Identify which cell holds the provided text, then report its [x, y] central coordinate. 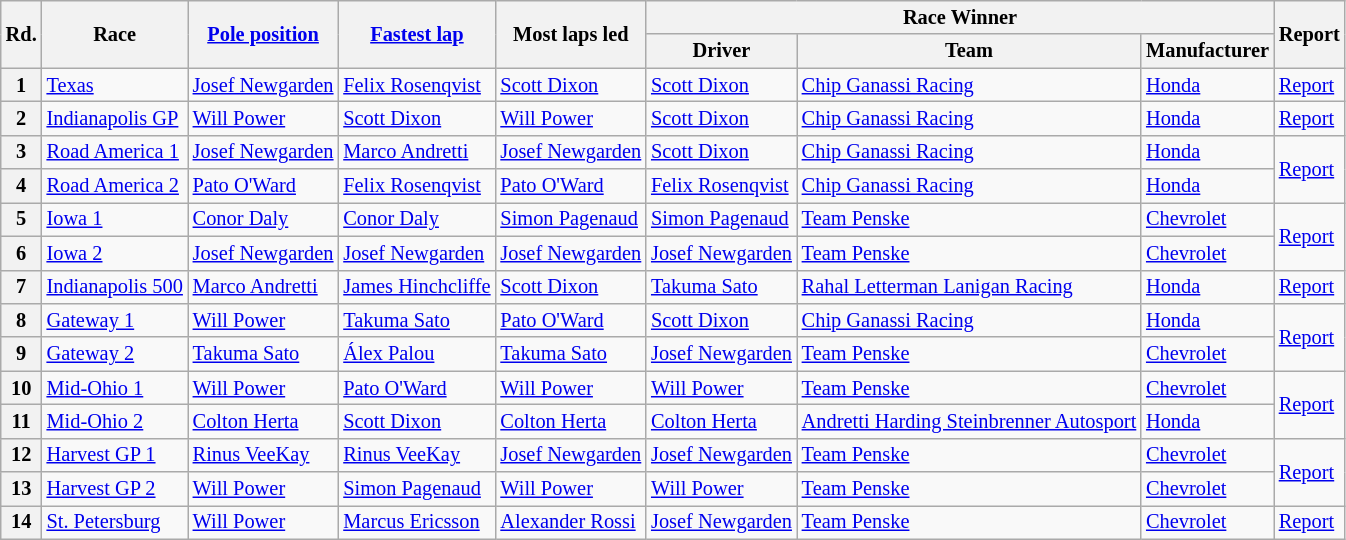
1 [22, 85]
Race [115, 34]
6 [22, 253]
Harvest GP 1 [115, 455]
Texas [115, 85]
Manufacturer [1208, 51]
10 [22, 388]
14 [22, 522]
Driver [722, 51]
Pole position [264, 34]
2 [22, 118]
St. Petersburg [115, 522]
7 [22, 287]
4 [22, 186]
Most laps led [570, 34]
Indianapolis 500 [115, 287]
Road America 1 [115, 152]
Fastest lap [416, 34]
Team [969, 51]
3 [22, 152]
Indianapolis GP [115, 118]
Harvest GP 2 [115, 489]
Gateway 1 [115, 320]
13 [22, 489]
Rd. [22, 34]
Iowa 1 [115, 219]
11 [22, 421]
Álex Palou [416, 354]
Gateway 2 [115, 354]
Mid-Ohio 2 [115, 421]
Alexander Rossi [570, 522]
12 [22, 455]
Road America 2 [115, 186]
Iowa 2 [115, 253]
8 [22, 320]
9 [22, 354]
James Hinchcliffe [416, 287]
Mid-Ohio 1 [115, 388]
5 [22, 219]
Rahal Letterman Lanigan Racing [969, 287]
Andretti Harding Steinbrenner Autosport [969, 421]
Race Winner [960, 17]
Marcus Ericsson [416, 522]
